From the cell containing the given text, extract its center point as (X, Y) coordinate. 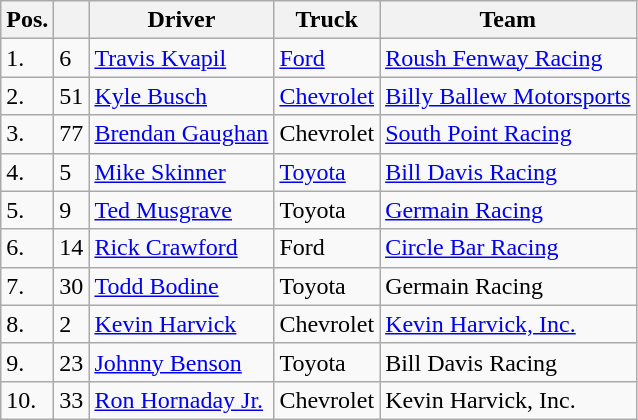
77 (72, 134)
30 (72, 286)
5 (72, 172)
Kyle Busch (182, 96)
2 (72, 324)
Driver (182, 20)
Pos. (28, 20)
8. (28, 324)
South Point Racing (508, 134)
23 (72, 362)
51 (72, 96)
3. (28, 134)
9 (72, 210)
33 (72, 400)
4. (28, 172)
Rick Crawford (182, 248)
Roush Fenway Racing (508, 58)
Brendan Gaughan (182, 134)
Kevin Harvick (182, 324)
7. (28, 286)
9. (28, 362)
Ron Hornaday Jr. (182, 400)
Todd Bodine (182, 286)
2. (28, 96)
Truck (327, 20)
1. (28, 58)
6. (28, 248)
Johnny Benson (182, 362)
Team (508, 20)
6 (72, 58)
10. (28, 400)
Travis Kvapil (182, 58)
Circle Bar Racing (508, 248)
Ted Musgrave (182, 210)
14 (72, 248)
Mike Skinner (182, 172)
Billy Ballew Motorsports (508, 96)
5. (28, 210)
